Provide the (X, Y) coordinate of the cell's center where the given text is located.  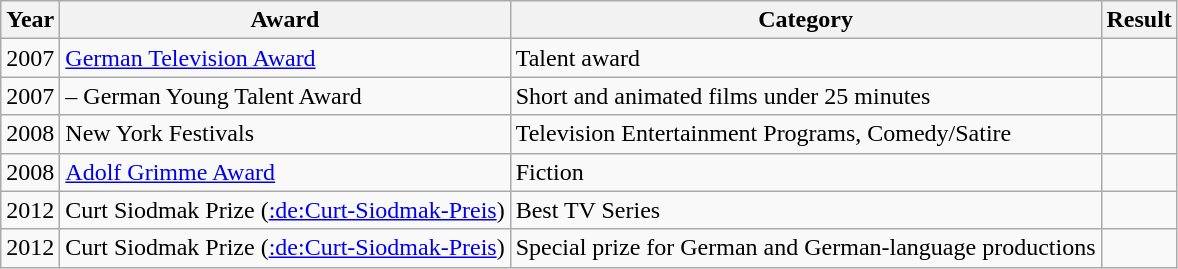
German Television Award (285, 58)
Fiction (806, 172)
Talent award (806, 58)
Short and animated films under 25 minutes (806, 96)
Category (806, 20)
Adolf Grimme Award (285, 172)
Special prize for German and German-language productions (806, 248)
Award (285, 20)
Best TV Series (806, 210)
Result (1139, 20)
Television Entertainment Programs, Comedy/Satire (806, 134)
– German Young Talent Award (285, 96)
Year (30, 20)
New York Festivals (285, 134)
